Locate the cell with the specified text and output its [x, y] center coordinate. 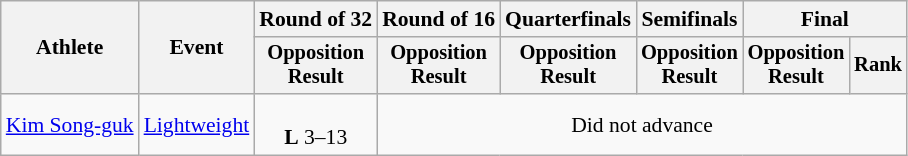
Final [825, 19]
Rank [878, 66]
L 3–13 [316, 124]
Lightweight [197, 124]
Event [197, 48]
Semifinals [690, 19]
Athlete [70, 48]
Round of 16 [438, 19]
Round of 32 [316, 19]
Kim Song-guk [70, 124]
Quarterfinals [568, 19]
Did not advance [642, 124]
